Identify which cell holds the provided text, then report its [x, y] central coordinate. 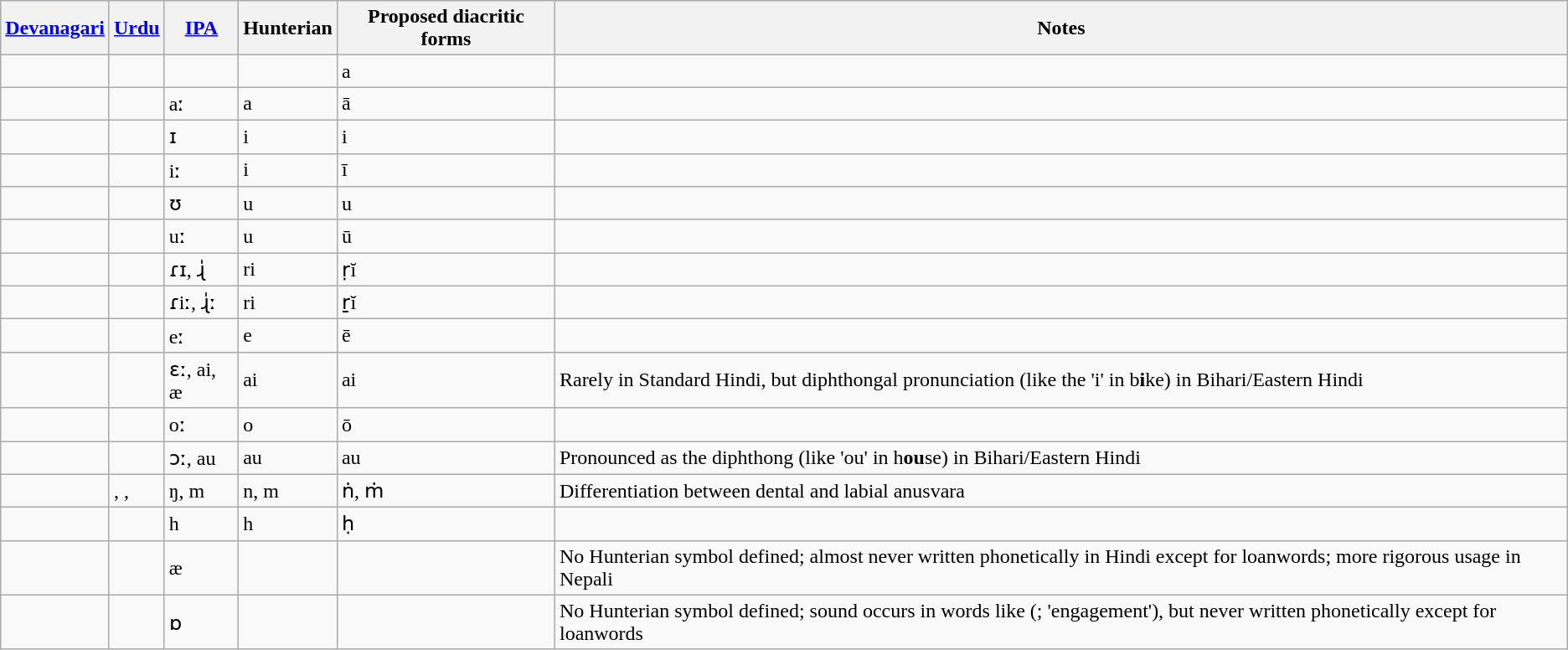
Rarely in Standard Hindi, but diphthongal pronunciation (like the 'i' in bike) in Bihari/Eastern Hindi [1060, 380]
ō [446, 425]
eː [201, 336]
Pronounced as the diphthong (like 'ou' in house) in Bihari/Eastern Hindi [1060, 457]
ṟĭ [446, 302]
æ [201, 568]
ɛː, ai, æ [201, 380]
, , [137, 491]
ṛĭ [446, 270]
Hunterian [288, 28]
ḥ [446, 524]
uː [201, 236]
Urdu [137, 28]
ŋ, m [201, 491]
No Hunterian symbol defined; almost never written phonetically in Hindi except for loanwords; more rigorous usage in Nepali [1060, 568]
iː [201, 170]
ʊ [201, 204]
ā [446, 104]
oː [201, 425]
ū [446, 236]
o [288, 425]
aː [201, 104]
Notes [1060, 28]
IPA [201, 28]
Differentiation between dental and labial anusvara [1060, 491]
n, m [288, 491]
ī [446, 170]
ē [446, 336]
ɪ [201, 137]
ɾiː, ɻ̍ː [201, 302]
ɒ [201, 622]
e [288, 336]
Proposed diacritic forms [446, 28]
ṅ, ṁ [446, 491]
No Hunterian symbol defined; sound occurs in words like (; 'engagement'), but never written phonetically except for loanwords [1060, 622]
ɔː, au [201, 457]
Devanagari [55, 28]
ɾɪ, ɻ̍ [201, 270]
